Identify which cell holds the provided text, then report its (x, y) central coordinate. 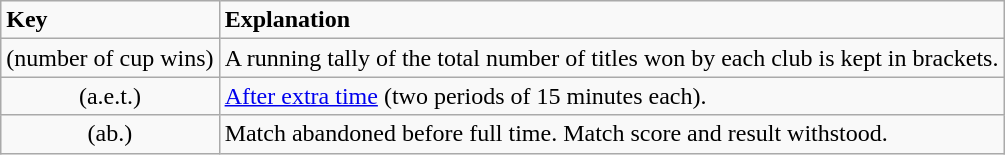
After extra time (two periods of 15 minutes each). (612, 96)
A running tally of the total number of titles won by each club is kept in brackets. (612, 58)
Match abandoned before full time. Match score and result withstood. (612, 134)
Key (110, 20)
(number of cup wins) (110, 58)
(ab.) (110, 134)
Explanation (612, 20)
(a.e.t.) (110, 96)
